Return [X, Y] of the center of cell containing provided text 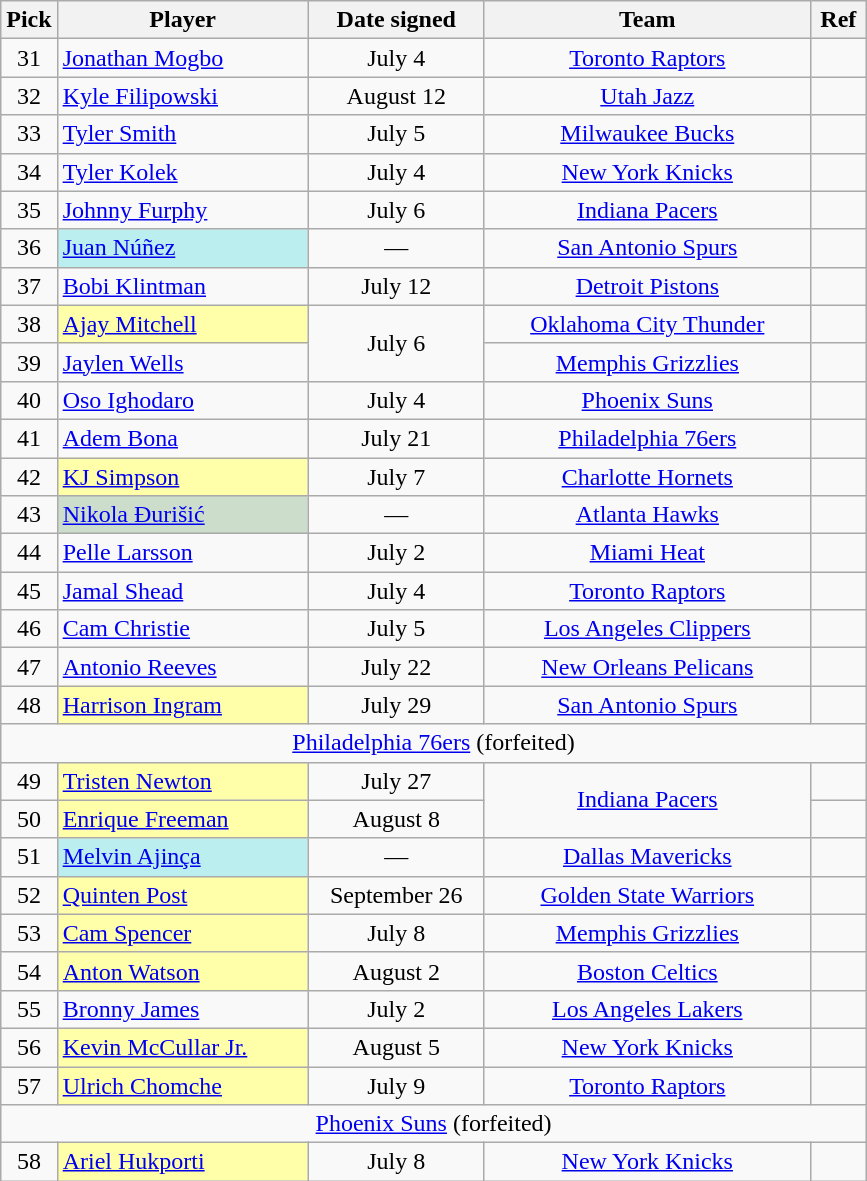
57 [29, 1085]
53 [29, 933]
Bobi Klintman [182, 286]
43 [29, 515]
58 [29, 1162]
35 [29, 210]
Player [182, 20]
July 9 [396, 1085]
Los Angeles Clippers [647, 629]
Antonio Reeves [182, 667]
Jaylen Wells [182, 362]
Ariel Hukporti [182, 1162]
Bronny James [182, 1009]
Atlanta Hawks [647, 515]
July 21 [396, 438]
Oklahoma City Thunder [647, 324]
Oso Ighodaro [182, 400]
Boston Celtics [647, 971]
Cam Christie [182, 629]
36 [29, 248]
Phoenix Suns [647, 400]
Juan Núñez [182, 248]
37 [29, 286]
38 [29, 324]
47 [29, 667]
48 [29, 705]
August 12 [396, 96]
40 [29, 400]
Miami Heat [647, 553]
Quinten Post [182, 895]
September 26 [396, 895]
Date signed [396, 20]
July 29 [396, 705]
32 [29, 96]
Melvin Ajinça [182, 857]
Anton Watson [182, 971]
Ref [838, 20]
31 [29, 58]
51 [29, 857]
Philadelphia 76ers [647, 438]
Milwaukee Bucks [647, 134]
Tyler Smith [182, 134]
45 [29, 591]
Harrison Ingram [182, 705]
Nikola Đurišić [182, 515]
Team [647, 20]
Dallas Mavericks [647, 857]
Los Angeles Lakers [647, 1009]
Kyle Filipowski [182, 96]
July 27 [396, 781]
Enrique Freeman [182, 819]
Utah Jazz [647, 96]
New Orleans Pelicans [647, 667]
Detroit Pistons [647, 286]
KJ Simpson [182, 477]
Phoenix Suns (forfeited) [434, 1124]
Adem Bona [182, 438]
56 [29, 1047]
Pick [29, 20]
52 [29, 895]
33 [29, 134]
42 [29, 477]
44 [29, 553]
Philadelphia 76ers (forfeited) [434, 743]
41 [29, 438]
August 2 [396, 971]
54 [29, 971]
Cam Spencer [182, 933]
Johnny Furphy [182, 210]
34 [29, 172]
Golden State Warriors [647, 895]
Ulrich Chomche [182, 1085]
Tyler Kolek [182, 172]
49 [29, 781]
46 [29, 629]
August 5 [396, 1047]
Ajay Mitchell [182, 324]
August 8 [396, 819]
Kevin McCullar Jr. [182, 1047]
Pelle Larsson [182, 553]
55 [29, 1009]
July 12 [396, 286]
Jamal Shead [182, 591]
Tristen Newton [182, 781]
Charlotte Hornets [647, 477]
50 [29, 819]
Jonathan Mogbo [182, 58]
39 [29, 362]
July 7 [396, 477]
July 22 [396, 667]
